Pinpoint the cell where the given text exists, returning its (X, Y) midpoint coordinate. 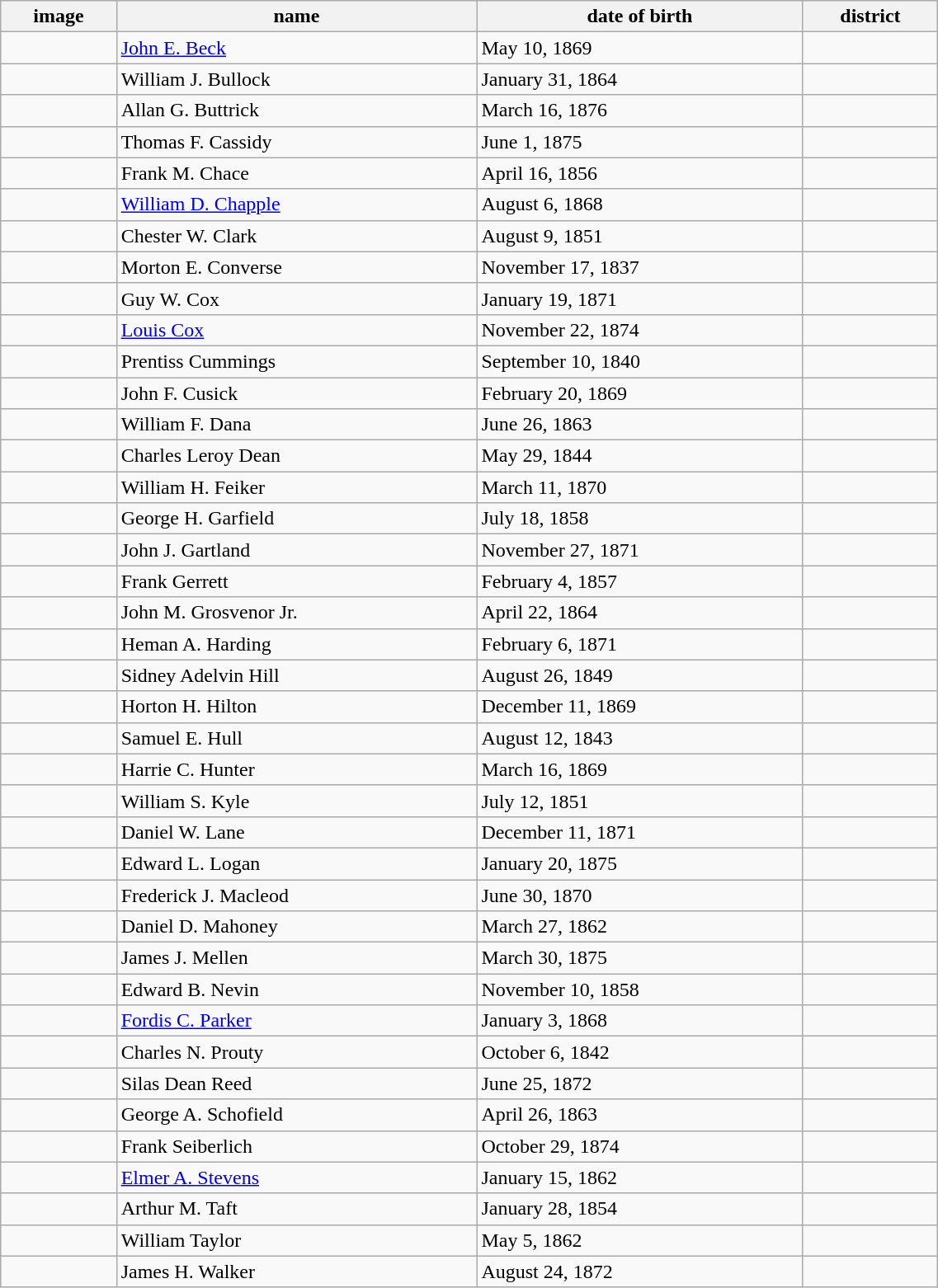
November 17, 1837 (640, 267)
Guy W. Cox (297, 298)
November 22, 1874 (640, 330)
Charles Leroy Dean (297, 456)
June 26, 1863 (640, 425)
Harrie C. Hunter (297, 769)
John J. Gartland (297, 550)
Edward B. Nevin (297, 990)
William S. Kyle (297, 801)
George H. Garfield (297, 519)
Louis Cox (297, 330)
July 12, 1851 (640, 801)
William Taylor (297, 1240)
Fordis C. Parker (297, 1021)
April 26, 1863 (640, 1115)
John E. Beck (297, 48)
November 27, 1871 (640, 550)
Chester W. Clark (297, 236)
James J. Mellen (297, 958)
August 24, 1872 (640, 1272)
November 10, 1858 (640, 990)
March 16, 1876 (640, 110)
December 11, 1869 (640, 707)
William J. Bullock (297, 79)
September 10, 1840 (640, 361)
John F. Cusick (297, 393)
August 12, 1843 (640, 738)
May 10, 1869 (640, 48)
William D. Chapple (297, 204)
August 6, 1868 (640, 204)
January 15, 1862 (640, 1178)
April 22, 1864 (640, 613)
March 30, 1875 (640, 958)
Charles N. Prouty (297, 1052)
district (870, 16)
August 9, 1851 (640, 236)
May 29, 1844 (640, 456)
January 19, 1871 (640, 298)
October 6, 1842 (640, 1052)
Arthur M. Taft (297, 1209)
Edward L. Logan (297, 863)
name (297, 16)
February 6, 1871 (640, 644)
Daniel W. Lane (297, 832)
James H. Walker (297, 1272)
Heman A. Harding (297, 644)
March 27, 1862 (640, 927)
Frank Seiberlich (297, 1146)
January 28, 1854 (640, 1209)
Silas Dean Reed (297, 1084)
January 20, 1875 (640, 863)
February 20, 1869 (640, 393)
Frank M. Chace (297, 173)
June 30, 1870 (640, 895)
October 29, 1874 (640, 1146)
July 18, 1858 (640, 519)
Elmer A. Stevens (297, 1178)
February 4, 1857 (640, 581)
Frederick J. Macleod (297, 895)
Morton E. Converse (297, 267)
May 5, 1862 (640, 1240)
Thomas F. Cassidy (297, 142)
Sidney Adelvin Hill (297, 675)
George A. Schofield (297, 1115)
William F. Dana (297, 425)
Allan G. Buttrick (297, 110)
March 16, 1869 (640, 769)
Samuel E. Hull (297, 738)
Prentiss Cummings (297, 361)
January 31, 1864 (640, 79)
December 11, 1871 (640, 832)
Horton H. Hilton (297, 707)
date of birth (640, 16)
William H. Feiker (297, 487)
Daniel D. Mahoney (297, 927)
January 3, 1868 (640, 1021)
April 16, 1856 (640, 173)
August 26, 1849 (640, 675)
June 1, 1875 (640, 142)
John M. Grosvenor Jr. (297, 613)
Frank Gerrett (297, 581)
March 11, 1870 (640, 487)
image (59, 16)
June 25, 1872 (640, 1084)
